For the text-containing cell, return its midpoint in [x, y] coordinate format. 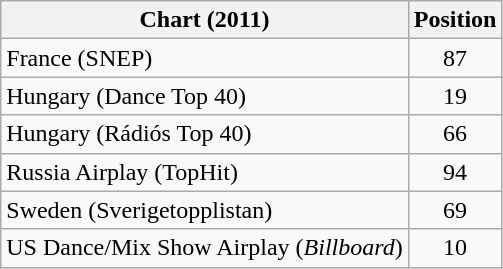
69 [455, 210]
US Dance/Mix Show Airplay (Billboard) [204, 248]
87 [455, 58]
Hungary (Dance Top 40) [204, 96]
66 [455, 134]
10 [455, 248]
19 [455, 96]
Hungary (Rádiós Top 40) [204, 134]
Russia Airplay (TopHit) [204, 172]
Sweden (Sverigetopplistan) [204, 210]
94 [455, 172]
France (SNEP) [204, 58]
Position [455, 20]
Chart (2011) [204, 20]
